Determine the [x, y] coordinate at the center of the cell enclosing the given text.  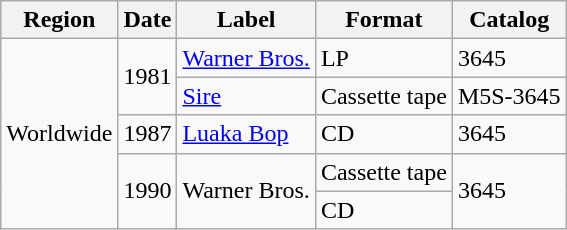
LP [384, 58]
Date [148, 20]
Luaka Bop [246, 134]
1987 [148, 134]
1981 [148, 77]
Worldwide [60, 134]
Catalog [509, 20]
Sire [246, 96]
1990 [148, 191]
M5S-3645 [509, 96]
Region [60, 20]
Label [246, 20]
Format [384, 20]
